Search for the cell housing the specified text and yield its [x, y] center coordinate. 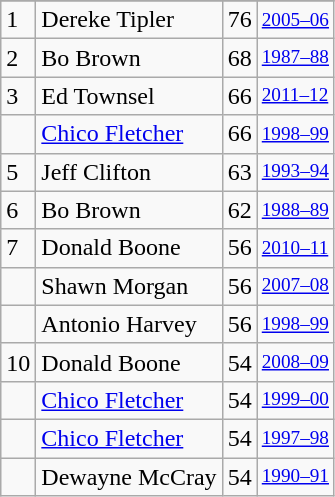
1990–91 [295, 477]
63 [240, 172]
68 [240, 58]
5 [18, 172]
1993–94 [295, 172]
2 [18, 58]
Dereke Tipler [129, 20]
76 [240, 20]
1988–89 [295, 210]
2005–06 [295, 20]
1997–98 [295, 438]
3 [18, 96]
7 [18, 248]
2007–08 [295, 286]
Ed Townsel [129, 96]
6 [18, 210]
1987–88 [295, 58]
Jeff Clifton [129, 172]
1999–00 [295, 400]
Antonio Harvey [129, 324]
Shawn Morgan [129, 286]
2011–12 [295, 96]
1 [18, 20]
2008–09 [295, 362]
Dewayne McCray [129, 477]
62 [240, 210]
2010–11 [295, 248]
10 [18, 362]
